Extract the [x, y] coordinate from the center of the cell holding the provided text.  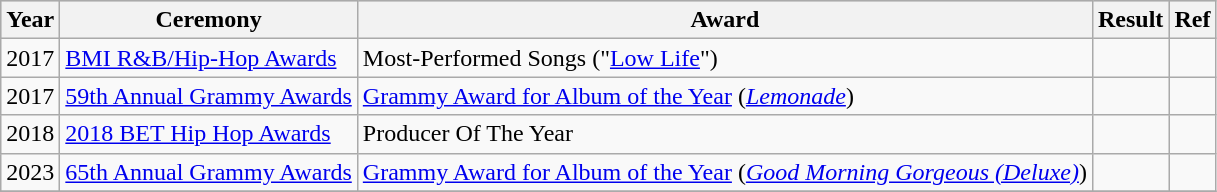
Producer Of The Year [724, 134]
Ceremony [208, 20]
Award [724, 20]
Result [1130, 20]
BMI R&B/Hip-Hop Awards [208, 58]
2018 [30, 134]
Grammy Award for Album of the Year (Lemonade) [724, 96]
2023 [30, 172]
Most-Performed Songs ("Low Life") [724, 58]
65th Annual Grammy Awards [208, 172]
Ref [1192, 20]
59th Annual Grammy Awards [208, 96]
Grammy Award for Album of the Year (Good Morning Gorgeous (Deluxe)) [724, 172]
2018 BET Hip Hop Awards [208, 134]
Year [30, 20]
